Locate the cell with the specified text and output its [x, y] center coordinate. 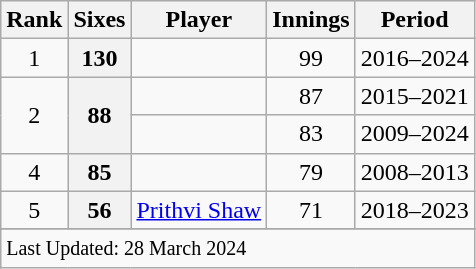
Rank [34, 20]
1 [34, 58]
5 [34, 210]
2 [34, 115]
4 [34, 172]
Prithvi Shaw [199, 210]
56 [100, 210]
2016–2024 [414, 58]
Sixes [100, 20]
71 [311, 210]
130 [100, 58]
85 [100, 172]
87 [311, 96]
Period [414, 20]
79 [311, 172]
83 [311, 134]
88 [100, 115]
99 [311, 58]
Player [199, 20]
2018–2023 [414, 210]
2009–2024 [414, 134]
Innings [311, 20]
2015–2021 [414, 96]
Last Updated: 28 March 2024 [238, 248]
2008–2013 [414, 172]
